Capture the cell that displays the provided text and extract its (X, Y) central coordinate. 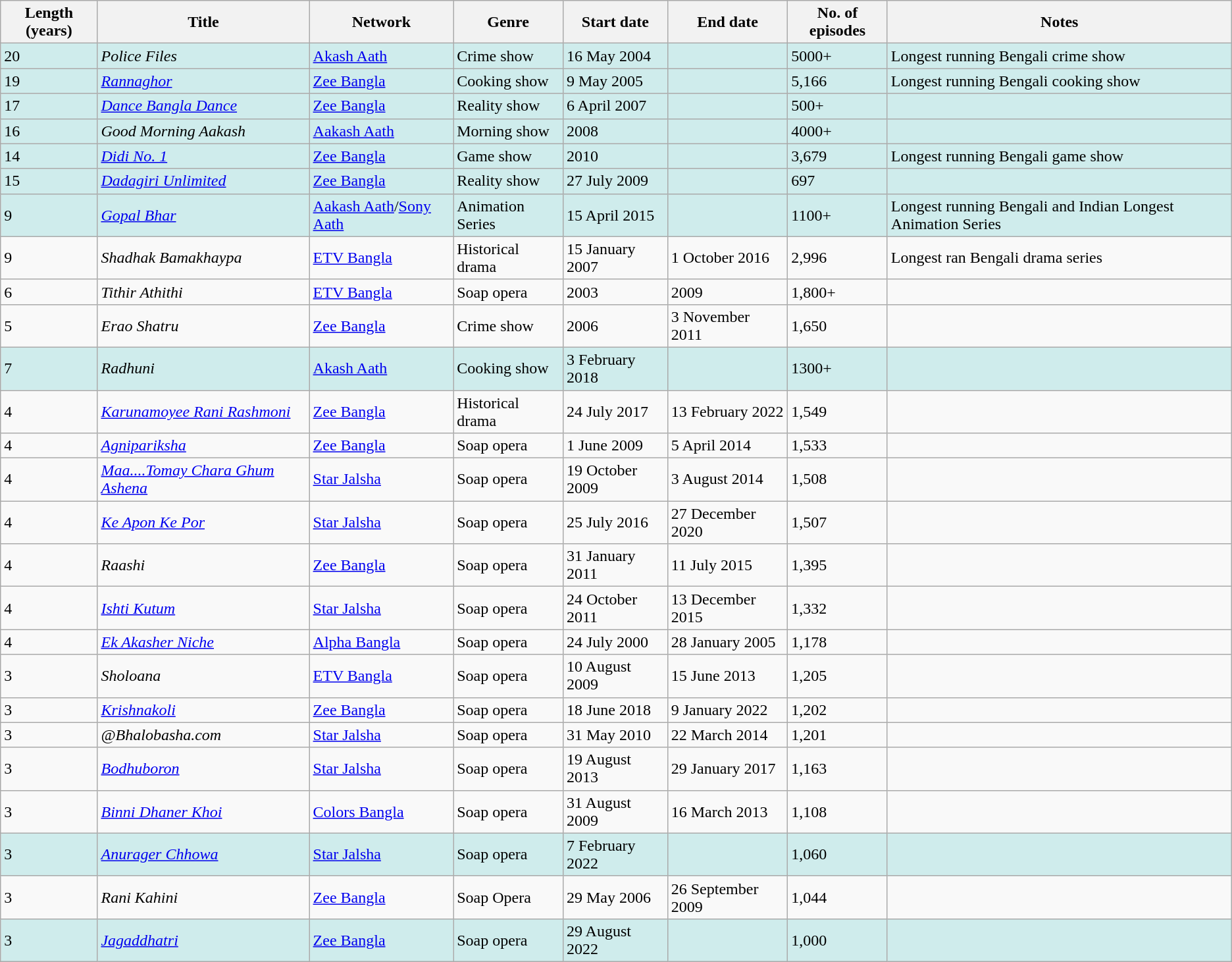
29 May 2006 (615, 897)
Anurager Chhowa (203, 855)
Erao Shatru (203, 325)
5 (49, 325)
1,108 (838, 811)
5 April 2014 (728, 446)
@Bhalobasha.com (203, 735)
22 March 2014 (728, 735)
Game show (508, 156)
Longest running Bengali and Indian Longest Animation Series (1060, 215)
15 (49, 181)
Start date (615, 22)
Krishnakoli (203, 710)
1,533 (838, 446)
Bodhuboron (203, 769)
20 (49, 56)
19 August 2013 (615, 769)
1300+ (838, 369)
Radhuni (203, 369)
24 July 2017 (615, 411)
31 August 2009 (615, 811)
1,549 (838, 411)
11 July 2015 (728, 565)
26 September 2009 (728, 897)
9 May 2005 (615, 81)
Aakash Aath (382, 131)
19 (49, 81)
Network (382, 22)
1,205 (838, 676)
2010 (615, 156)
16 March 2013 (728, 811)
Longest ran Bengali drama series (1060, 258)
Police Files (203, 56)
16 May 2004 (615, 56)
1,650 (838, 325)
31 January 2011 (615, 565)
1,508 (838, 479)
Longest running Bengali crime show (1060, 56)
16 (49, 131)
2008 (615, 131)
Morning show (508, 131)
31 May 2010 (615, 735)
1,395 (838, 565)
Colors Bangla (382, 811)
Notes (1060, 22)
9 January 2022 (728, 710)
1 October 2016 (728, 258)
Animation Series (508, 215)
1100+ (838, 215)
3,679 (838, 156)
1,800+ (838, 292)
2,996 (838, 258)
Ishti Kutum (203, 608)
697 (838, 181)
Title (203, 22)
27 July 2009 (615, 181)
19 October 2009 (615, 479)
15 April 2015 (615, 215)
1,202 (838, 710)
500+ (838, 106)
Soap Opera (508, 897)
15 June 2013 (728, 676)
6 April 2007 (615, 106)
1 June 2009 (615, 446)
Good Morning Aakash (203, 131)
Agnipariksha (203, 446)
Ke Apon Ke Por (203, 523)
15 January 2007 (615, 258)
Dance Bangla Dance (203, 106)
Binni Dhaner Khoi (203, 811)
3 February 2018 (615, 369)
17 (49, 106)
1,044 (838, 897)
13 December 2015 (728, 608)
3 August 2014 (728, 479)
No. of episodes (838, 22)
1,163 (838, 769)
Maa....Tomay Chara Ghum Ashena (203, 479)
24 July 2000 (615, 642)
13 February 2022 (728, 411)
6 (49, 292)
2003 (615, 292)
Length (years) (49, 22)
29 August 2022 (615, 940)
Genre (508, 22)
5,166 (838, 81)
Alpha Bangla (382, 642)
1,201 (838, 735)
5000+ (838, 56)
1,332 (838, 608)
4000+ (838, 131)
Jagaddhatri (203, 940)
Aakash Aath/Sony Aath (382, 215)
Rannaghor (203, 81)
Sholoana (203, 676)
Karunamoyee Rani Rashmoni (203, 411)
7 February 2022 (615, 855)
Didi No. 1 (203, 156)
1,060 (838, 855)
2009 (728, 292)
Raashi (203, 565)
7 (49, 369)
Longest running Bengali cooking show (1060, 81)
18 June 2018 (615, 710)
2006 (615, 325)
25 July 2016 (615, 523)
24 October 2011 (615, 608)
3 November 2011 (728, 325)
27 December 2020 (728, 523)
Gopal Bhar (203, 215)
1,178 (838, 642)
Tithir Athithi (203, 292)
Rani Kahini (203, 897)
Dadagiri Unlimited (203, 181)
End date (728, 22)
29 January 2017 (728, 769)
10 August 2009 (615, 676)
28 January 2005 (728, 642)
Shadhak Bamakhaypa (203, 258)
Longest running Bengali game show (1060, 156)
Ek Akasher Niche (203, 642)
1,507 (838, 523)
1,000 (838, 940)
14 (49, 156)
